Search for the cell housing the specified text and yield its [x, y] center coordinate. 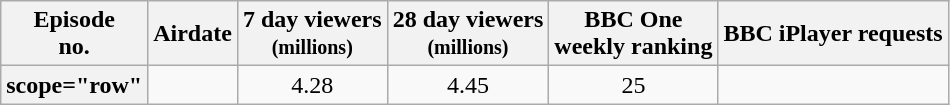
Episodeno. [74, 34]
scope="row" [74, 85]
25 [634, 85]
BBC iPlayer requests [833, 34]
Airdate [193, 34]
BBC Oneweekly ranking [634, 34]
4.28 [312, 85]
7 day viewers(millions) [312, 34]
28 day viewers(millions) [468, 34]
4.45 [468, 85]
